Identify which cell holds the provided text, then report its (x, y) central coordinate. 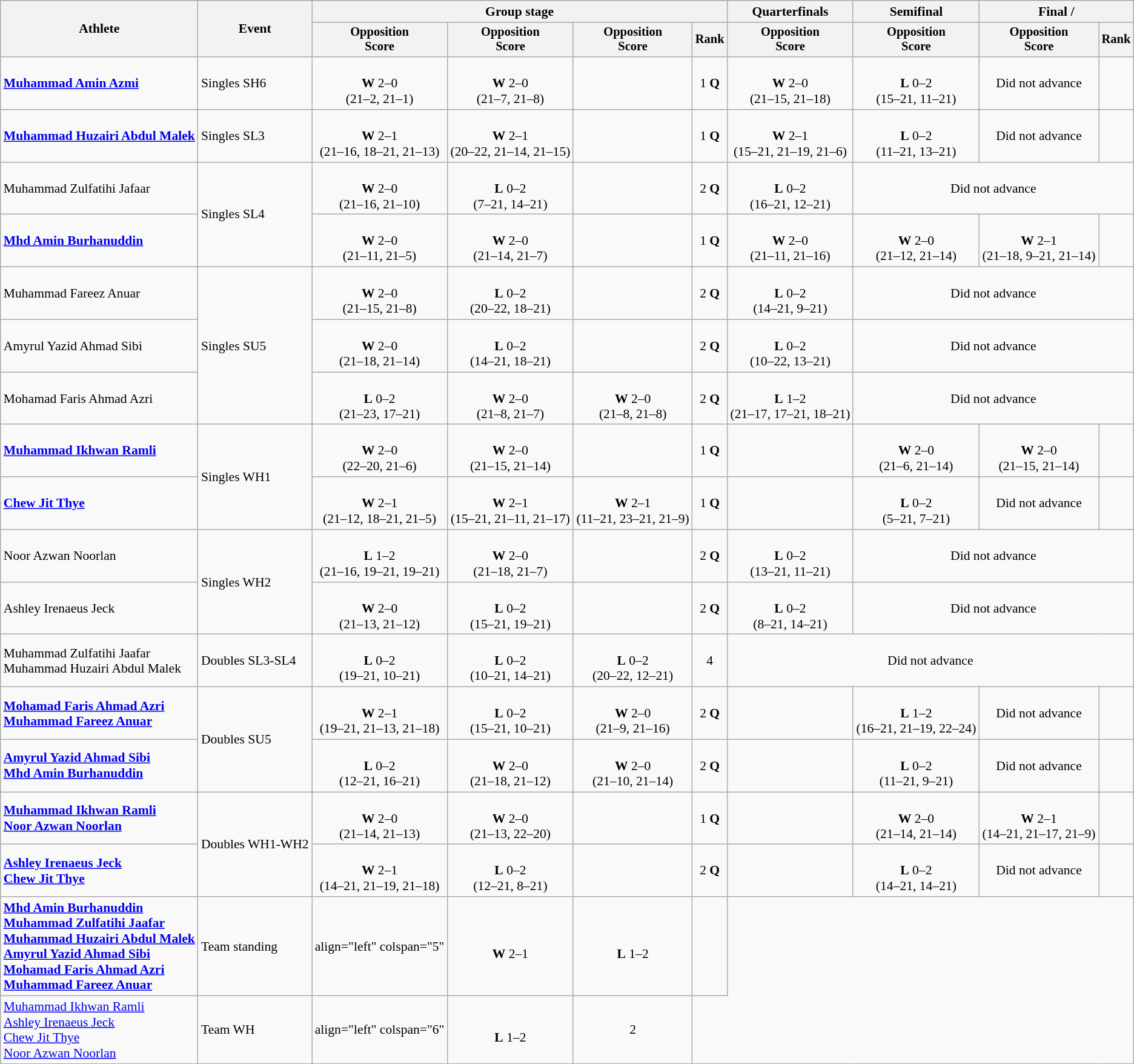
W 2–0 (21–13, 22–20) (510, 818)
Singles SL4 (255, 214)
Team WH (255, 1030)
Ashley Irenaeus JeckChew Jit Thye (99, 871)
Muhammad Fareez Anuar (99, 293)
Doubles WH1-WH2 (255, 845)
L 0–2 (11–21, 9–21) (916, 766)
Athlete (99, 29)
W 2–1 (11–21, 23–21, 21–9) (632, 503)
W 2–0 (21–14, 21–7) (510, 241)
L 1–2 (21–17, 17–21, 18–21) (790, 399)
Team standing (255, 946)
Muhammad Huzairi Abdul Malek (99, 136)
Muhammad Zulfatihi JaafarMuhammad Huzairi Abdul Malek (99, 660)
L 0–2(11–21, 13–21) (916, 136)
W 2–0 (21–18, 21–14) (380, 347)
2 (632, 1030)
L 0–2 (20–22, 18–21) (510, 293)
W 2–0 (21–8, 21–8) (632, 399)
Event (255, 29)
Group stage (520, 12)
W 2–1 (19–21, 21–13, 21–18) (380, 714)
W 2–0 (21–13, 21–12) (380, 608)
W 2–1(21–16, 18–21, 21–13) (380, 136)
W 2–0(21–7, 21–8) (510, 84)
Mohamad Faris Ahmad AzriMuhammad Fareez Anuar (99, 714)
Muhammad Ikhwan RamliNoor Azwan Noorlan (99, 818)
W 2–0 (21–10, 21–14) (632, 766)
L 0–2 (14–21, 18–21) (510, 347)
Singles WH1 (255, 477)
W 2–0 (21–14, 21–13) (380, 818)
L 0–2 (13–21, 11–21) (790, 556)
Mhd Amin BurhanuddinMuhammad Zulfatihi JaafarMuhammad Huzairi Abdul MalekAmyrul Yazid Ahmad SibiMohamad Faris Ahmad AzriMuhammad Fareez Anuar (99, 946)
W 2–1 (15–21, 21–11, 21–17) (510, 503)
align="left" colspan="5" (380, 946)
W 2–1 (15–21, 21–19, 21–6) (790, 136)
L 0–2 (19–21, 10–21) (380, 660)
L 0–2 (21–23, 17–21) (380, 399)
Noor Azwan Noorlan (99, 556)
L 0–2 (14–21, 9–21) (790, 293)
Singles WH2 (255, 582)
Singles SH6 (255, 84)
L 0–2 (15–21, 19–21) (510, 608)
W 2–0 (21–14, 21–14) (916, 818)
L 0–2 (10–22, 13–21) (790, 347)
Muhammad Ikhwan RamliAshley Irenaeus JeckChew Jit ThyeNoor Azwan Noorlan (99, 1030)
L 1–2 (16–21, 21–19, 22–24) (916, 714)
L 0–2 (12–21, 8–21) (510, 871)
L 0–2(15–21, 11–21) (916, 84)
L 1–2 (21–16, 19–21, 19–21) (380, 556)
L 0–2 (14–21, 14–21) (916, 871)
Muhammad Zulfatihi Jafaar (99, 189)
Mhd Amin Burhanuddin (99, 241)
W 2–0(21–16, 21–10) (380, 189)
Singles SU5 (255, 346)
W 2–0 (21–8, 21–7) (510, 399)
W 2–1 (14–21, 21–19, 21–18) (380, 871)
W 2–0 (21–11, 21–16) (790, 241)
W 2–0(21–2, 21–1) (380, 84)
Doubles SU5 (255, 739)
W 2–0(21–15, 21–18) (790, 84)
4 (710, 660)
Chew Jit Thye (99, 503)
L 0–2 (15–21, 10–21) (510, 714)
W 2–0 (21–15, 21–8) (380, 293)
L 0–2(16–21, 12–21) (790, 189)
Amyrul Yazid Ahmad SibiMhd Amin Burhanuddin (99, 766)
L 0–2 (10–21, 14–21) (510, 660)
W 2–0 (21–18, 21–7) (510, 556)
Doubles SL3-SL4 (255, 660)
L 0–2 (12–21, 16–21) (380, 766)
W 2–0 (21–11, 21–5) (380, 241)
Quarterfinals (790, 12)
align="left" colspan="6" (380, 1030)
Amyrul Yazid Ahmad Sibi (99, 347)
L 0–2 (20–22, 12–21) (632, 660)
W 2–0(21–12, 21–14) (916, 241)
Singles SL3 (255, 136)
L 0–2 (8–21, 14–21) (790, 608)
W 2–1 (14–21, 21–17, 21–9) (1038, 818)
W 2–1 (21–12, 18–21, 21–5) (380, 503)
Muhammad Ikhwan Ramli (99, 451)
Muhammad Amin Azmi (99, 84)
Semifinal (916, 12)
W 2–0 (21–18, 21–12) (510, 766)
W 2–1(21–18, 9–21, 21–14) (1038, 241)
Final / (1056, 12)
W 2–0 (22–20, 21–6) (380, 451)
W 2–0 (21–9, 21–16) (632, 714)
W 2–0 (21–6, 21–14) (916, 451)
L 0–2(7–21, 14–21) (510, 189)
Mohamad Faris Ahmad Azri (99, 399)
W 2–1 (510, 946)
Ashley Irenaeus Jeck (99, 608)
L 0–2 (5–21, 7–21) (916, 503)
W 2–1(20–22, 21–14, 21–15) (510, 136)
